Find where the given text appears and provide that cell's center as [x, y] coordinate. 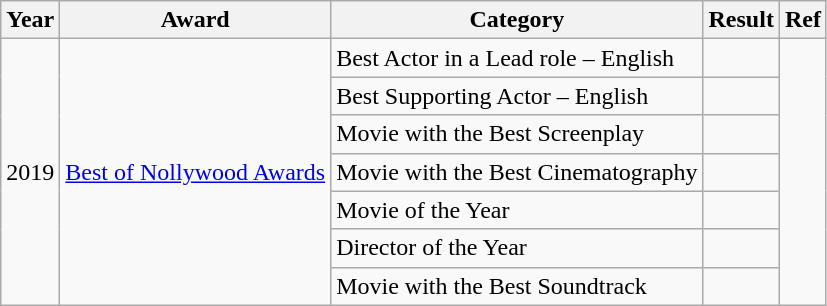
Director of the Year [517, 248]
Movie of the Year [517, 210]
Year [30, 20]
Ref [802, 20]
Award [196, 20]
Best Actor in a Lead role – English [517, 58]
Movie with the Best Cinematography [517, 172]
Result [741, 20]
Movie with the Best Screenplay [517, 134]
2019 [30, 172]
Best Supporting Actor – English [517, 96]
Movie with the Best Soundtrack [517, 286]
Best of Nollywood Awards [196, 172]
Category [517, 20]
